Identify which cell holds the provided text, then report its [X, Y] central coordinate. 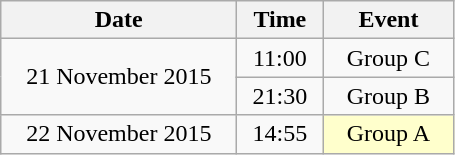
Date [119, 20]
Group C [388, 58]
14:55 [280, 134]
21 November 2015 [119, 77]
Group A [388, 134]
Event [388, 20]
11:00 [280, 58]
21:30 [280, 96]
Group B [388, 96]
Time [280, 20]
22 November 2015 [119, 134]
